Capture the cell that displays the provided text and extract its [x, y] central coordinate. 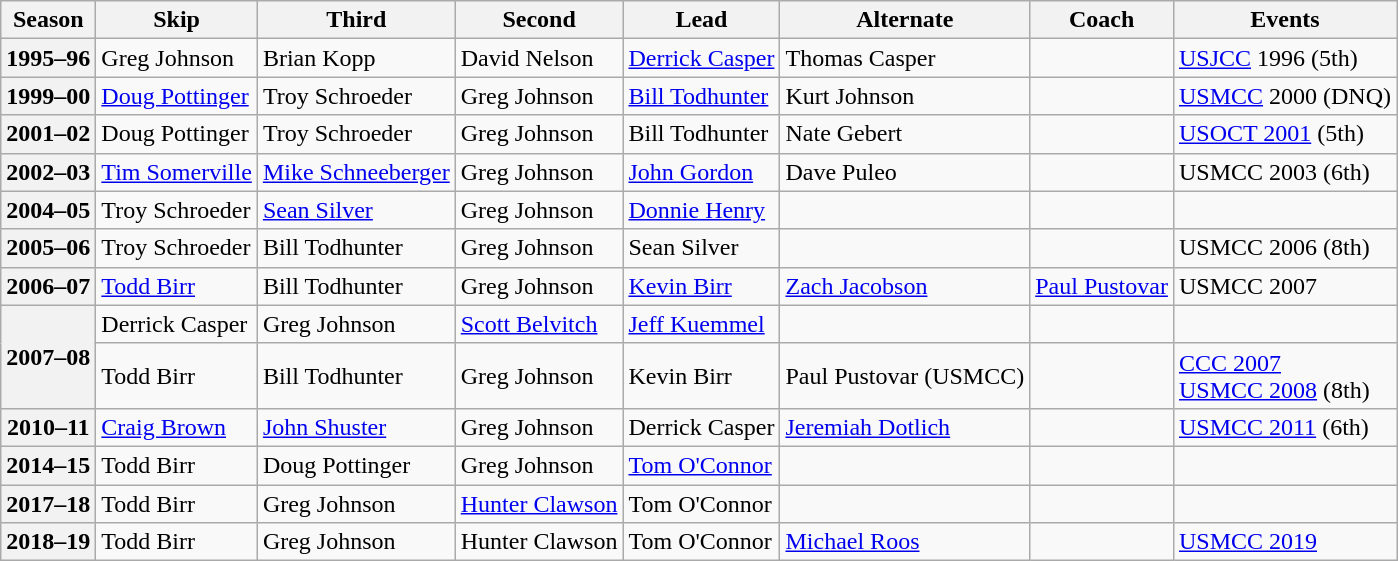
Alternate [905, 20]
Paul Pustovar (USMCC) [905, 376]
CCC 2007 USMCC 2008 (8th) [1284, 376]
John Shuster [356, 427]
Thomas Casper [905, 58]
2004–05 [48, 210]
USMCC 2007 [1284, 286]
2002–03 [48, 172]
2018–19 [48, 542]
Skip [177, 20]
2014–15 [48, 465]
USOCT 2001 (5th) [1284, 134]
John Gordon [702, 172]
2017–18 [48, 503]
Paul Pustovar [1102, 286]
Zach Jacobson [905, 286]
Coach [1102, 20]
USMCC 2011 (6th) [1284, 427]
Dave Puleo [905, 172]
Mike Schneeberger [356, 172]
2007–08 [48, 356]
Craig Brown [177, 427]
Brian Kopp [356, 58]
David Nelson [539, 58]
Donnie Henry [702, 210]
USMCC 2006 (8th) [1284, 248]
Third [356, 20]
Nate Gebert [905, 134]
Season [48, 20]
Tim Somerville [177, 172]
Lead [702, 20]
Jeremiah Dotlich [905, 427]
1999–00 [48, 96]
USMCC 2019 [1284, 542]
USMCC 2003 (6th) [1284, 172]
Kurt Johnson [905, 96]
Jeff Kuemmel [702, 324]
2001–02 [48, 134]
USMCC 2000 (DNQ) [1284, 96]
USJCC 1996 (5th) [1284, 58]
Events [1284, 20]
Second [539, 20]
1995–96 [48, 58]
Michael Roos [905, 542]
2005–06 [48, 248]
2010–11 [48, 427]
Scott Belvitch [539, 324]
2006–07 [48, 286]
